Search for the cell housing the specified text and yield its [X, Y] center coordinate. 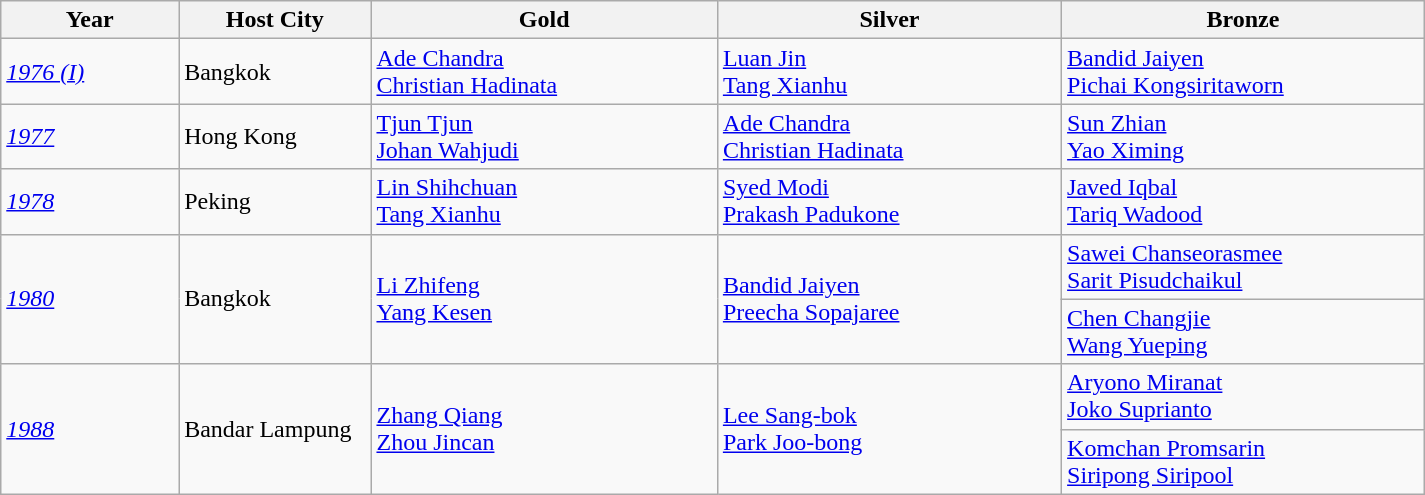
Bandid Jaiyen Preecha Sopajaree [889, 299]
Sawei Chanseorasmee Sarit Pisudchaikul [1244, 266]
Syed Modi Prakash Padukone [889, 202]
Aryono Miranat Joko Suprianto [1244, 396]
Bronze [1244, 20]
Host City [275, 20]
Lin Shihchuan Tang Xianhu [544, 202]
Komchan Promsarin Siripong Siripool [1244, 462]
Year [90, 20]
Sun Zhian Yao Ximing [1244, 136]
Silver [889, 20]
Javed Iqbal Tariq Wadood [1244, 202]
Luan Jin Tang Xianhu [889, 72]
1976 (I) [90, 72]
Li Zhifeng Yang Kesen [544, 299]
Peking [275, 202]
Zhang Qiang Zhou Jincan [544, 429]
Lee Sang-bok Park Joo-bong [889, 429]
Bandid Jaiyen Pichai Kongsiritaworn [1244, 72]
Chen Changjie Wang Yueping [1244, 332]
Hong Kong [275, 136]
1977 [90, 136]
1980 [90, 299]
1978 [90, 202]
1988 [90, 429]
Gold [544, 20]
Bandar Lampung [275, 429]
Tjun Tjun Johan Wahjudi [544, 136]
